Output the [X, Y] coordinate of the center of the cell containing the given text.  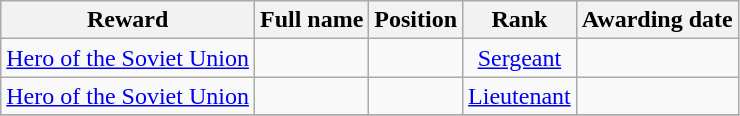
Position [416, 20]
Reward [128, 20]
Full name [311, 20]
Sergeant [520, 58]
Lieutenant [520, 96]
Rank [520, 20]
Awarding date [657, 20]
